Detect which cell encompasses the target text, then output its (x, y) center coordinate. 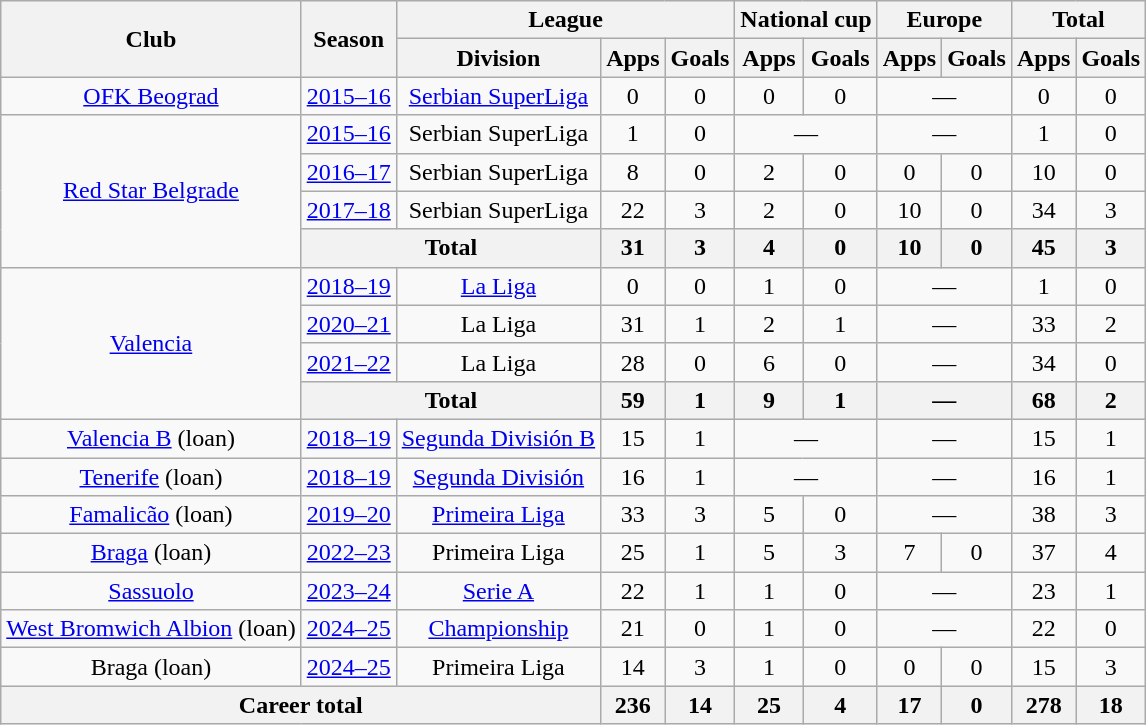
League (566, 20)
28 (633, 362)
Segunda División B (498, 438)
17 (909, 705)
8 (633, 172)
23 (1043, 591)
West Bromwich Albion (loan) (151, 629)
Championship (498, 629)
Valencia B (loan) (151, 438)
278 (1043, 705)
Famalicão (loan) (151, 515)
2020–21 (348, 324)
Segunda División (498, 477)
Europe (944, 20)
21 (633, 629)
Red Star Belgrade (151, 191)
45 (1043, 248)
2017–18 (348, 210)
Serie A (498, 591)
OFK Beograd (151, 96)
Division (498, 58)
Career total (301, 705)
2021–22 (348, 362)
68 (1043, 400)
Sassuolo (151, 591)
2022–23 (348, 553)
37 (1043, 553)
6 (769, 362)
9 (769, 400)
7 (909, 553)
Club (151, 39)
Valencia (151, 343)
National cup (806, 20)
2019–20 (348, 515)
Season (348, 39)
38 (1043, 515)
236 (633, 705)
Tenerife (loan) (151, 477)
2023–24 (348, 591)
2016–17 (348, 172)
59 (633, 400)
18 (1111, 705)
